Pinpoint the cell where the given text exists, returning its (x, y) midpoint coordinate. 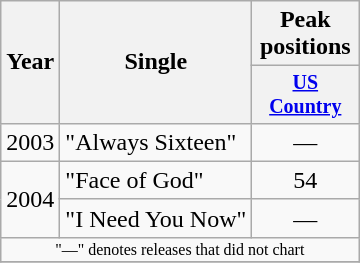
Year (30, 62)
2003 (30, 142)
US Country (306, 94)
"Face of God" (156, 180)
54 (306, 180)
"Always Sixteen" (156, 142)
Peak positions (306, 34)
2004 (30, 199)
"I Need You Now" (156, 218)
"—" denotes releases that did not chart (180, 249)
Single (156, 62)
